Pinpoint the cell where the given text exists, returning its (X, Y) midpoint coordinate. 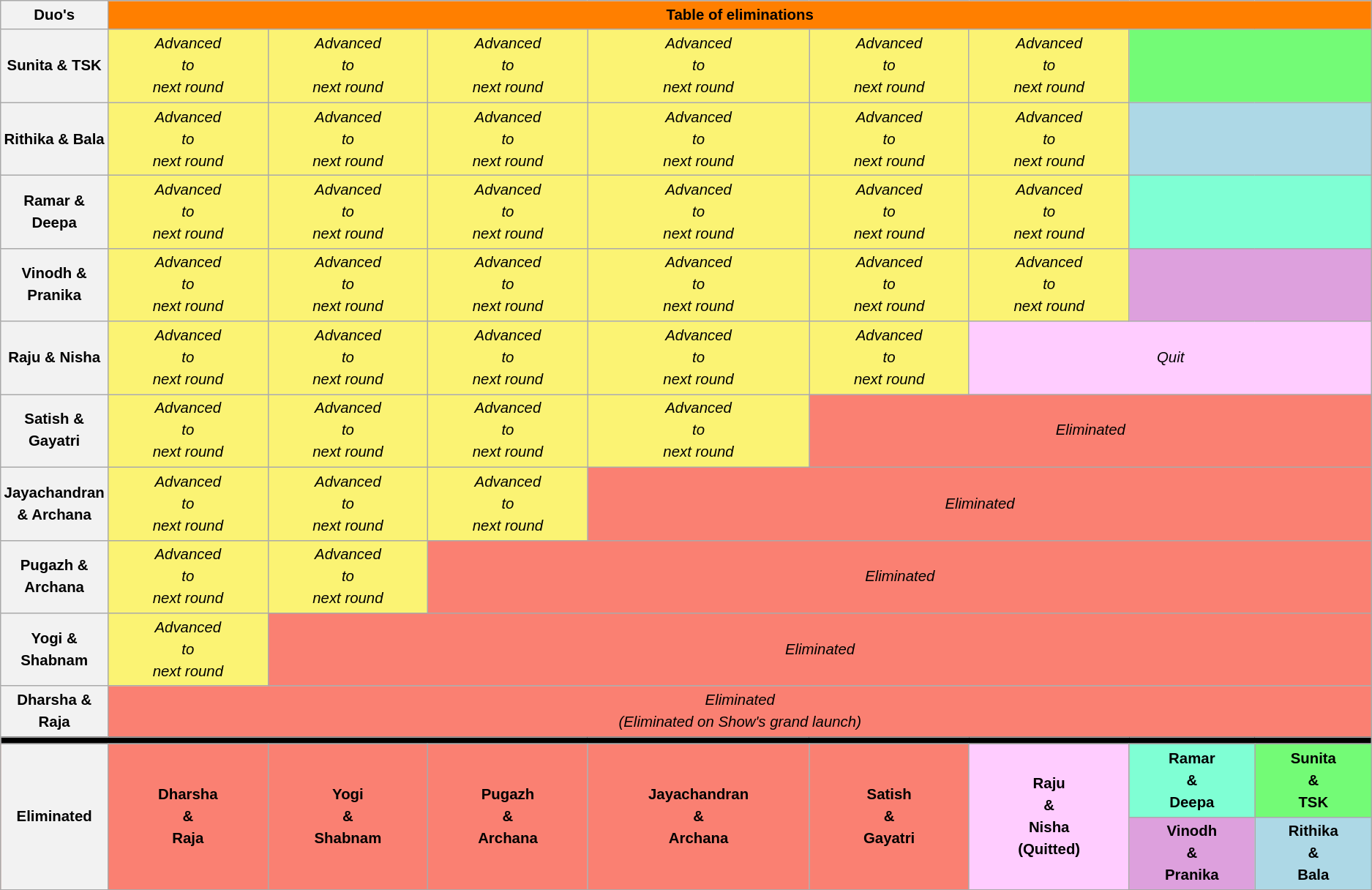
Rithika &Bala (1313, 853)
Table of eliminations (741, 15)
Raju & Nisha (54, 358)
Quit (1170, 358)
Vinodh &Pranika (1192, 853)
Sunita & TSK (54, 66)
Raju &Nisha(Quitted) (1049, 817)
Sunita &TSK (1313, 780)
Satish &Gayatri (890, 817)
Ramar & Deepa (54, 212)
Vinodh & Pranika (54, 285)
Eliminated(Eliminated on Show's grand launch) (741, 711)
Duo's (54, 15)
Rithika & Bala (54, 139)
Satish & Gayatri (54, 430)
Ramar &Deepa (1192, 780)
